Locate the cell with the specified text and output its [x, y] center coordinate. 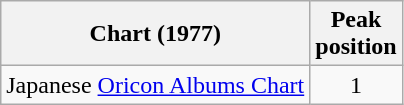
Japanese Oricon Albums Chart [156, 85]
1 [356, 85]
Chart (1977) [156, 34]
Peakposition [356, 34]
